Output the [X, Y] coordinate of the center of the cell containing the given text.  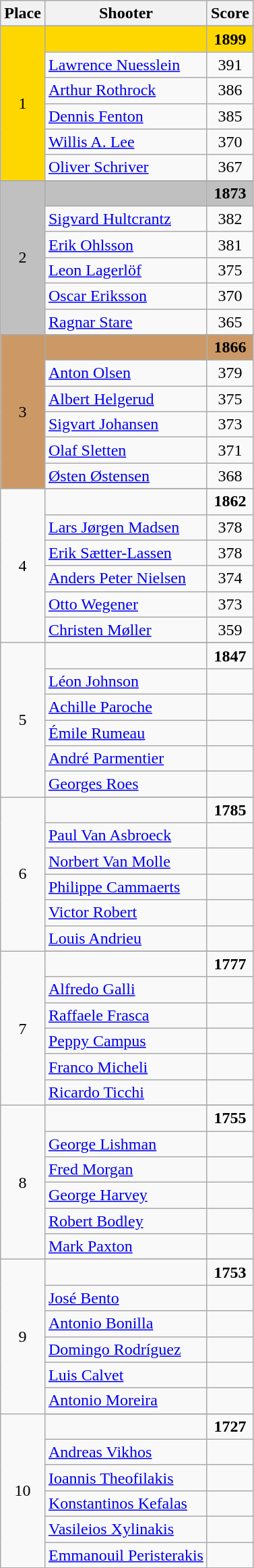
Ioannis Theofilakis [125, 1478]
Mark Paxton [125, 1247]
1785 [230, 810]
Shooter [125, 13]
359 [230, 630]
374 [230, 578]
385 [230, 116]
Franco Micheli [125, 1066]
1755 [230, 1118]
2 [23, 257]
1 [23, 103]
Antonio Bonilla [125, 1324]
4 [23, 566]
367 [230, 167]
Olaf Sletten [125, 450]
Otto Wegener [125, 604]
1847 [230, 655]
382 [230, 219]
Philippe Cammaerts [125, 887]
1777 [230, 964]
365 [230, 322]
Victor Robert [125, 913]
Fred Morgan [125, 1170]
Raffaele Frasca [125, 1015]
Anton Olsen [125, 373]
Erik Ohlsson [125, 244]
7 [23, 1028]
Paul Van Asbroeck [125, 836]
Émile Rumeau [125, 732]
1727 [230, 1426]
5 [23, 720]
1866 [230, 348]
Achille Paroche [125, 707]
386 [230, 90]
Sigvart Johansen [125, 425]
Arthur Rothrock [125, 90]
Willis A. Lee [125, 142]
379 [230, 373]
Place [23, 13]
10 [23, 1490]
Robert Bodley [125, 1221]
1899 [230, 39]
George Lishman [125, 1144]
Alfredo Galli [125, 990]
André Parmentier [125, 759]
1873 [230, 193]
Léon Johnson [125, 681]
Dennis Fenton [125, 116]
9 [23, 1336]
3 [23, 412]
Christen Møller [125, 630]
Louis Andrieu [125, 938]
Emmanouil Peristerakis [125, 1555]
José Bento [125, 1298]
8 [23, 1182]
Score [230, 13]
Oliver Schriver [125, 167]
Ragnar Stare [125, 322]
1862 [230, 502]
368 [230, 476]
Norbert Van Molle [125, 861]
Ricardo Ticchi [125, 1092]
391 [230, 65]
Anders Peter Nielsen [125, 578]
Albert Helgerud [125, 399]
Peppy Campus [125, 1041]
George Harvey [125, 1195]
Østen Østensen [125, 476]
Andreas Vikhos [125, 1452]
Vasileios Xylinakis [125, 1529]
Lawrence Nuesslein [125, 65]
Antonio Moreira [125, 1401]
Konstantinos Kefalas [125, 1503]
Leon Lagerlöf [125, 270]
Oscar Eriksson [125, 296]
Erik Sætter-Lassen [125, 553]
6 [23, 874]
Georges Roes [125, 784]
Domingo Rodríguez [125, 1349]
1753 [230, 1272]
371 [230, 450]
Sigvard Hultcrantz [125, 219]
Luis Calvet [125, 1375]
381 [230, 244]
Lars Jørgen Madsen [125, 527]
